Scan for the cell matching the given text and deliver its [x, y] coordinate at center. 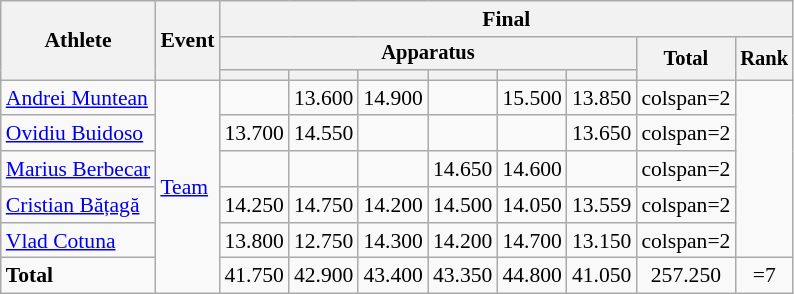
Rank [764, 58]
Final [506, 19]
=7 [764, 276]
43.400 [392, 276]
Marius Berbecar [78, 169]
14.250 [254, 205]
14.600 [532, 169]
Event [187, 40]
41.050 [602, 276]
Apparatus [428, 54]
13.700 [254, 134]
14.300 [392, 241]
15.500 [532, 98]
43.350 [462, 276]
14.500 [462, 205]
13.150 [602, 241]
Ovidiu Buidoso [78, 134]
13.650 [602, 134]
14.750 [324, 205]
14.900 [392, 98]
257.250 [686, 276]
13.600 [324, 98]
44.800 [532, 276]
12.750 [324, 241]
Vlad Cotuna [78, 241]
Team [187, 187]
14.050 [532, 205]
14.700 [532, 241]
13.800 [254, 241]
13.850 [602, 98]
Athlete [78, 40]
Andrei Muntean [78, 98]
14.550 [324, 134]
14.650 [462, 169]
13.559 [602, 205]
42.900 [324, 276]
41.750 [254, 276]
Cristian Bățagă [78, 205]
